Scan for the cell matching the given text and deliver its [x, y] coordinate at center. 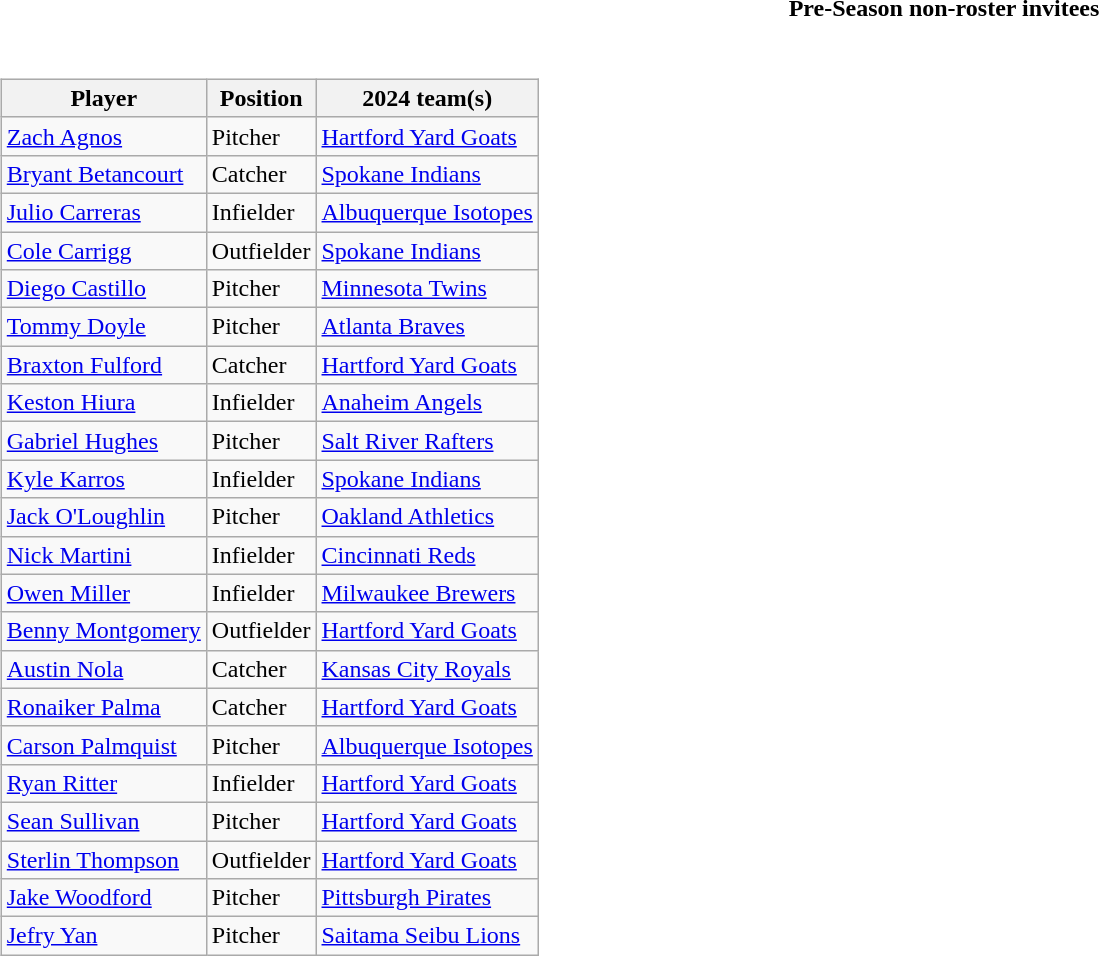
Position [261, 98]
Milwaukee Brewers [427, 593]
Atlanta Braves [427, 327]
Anaheim Angels [427, 403]
Cole Carrigg [104, 251]
Ryan Ritter [104, 783]
Kansas City Royals [427, 669]
Braxton Fulford [104, 365]
Austin Nola [104, 669]
Gabriel Hughes [104, 441]
Sterlin Thompson [104, 859]
Sean Sullivan [104, 821]
Jake Woodford [104, 898]
Bryant Betancourt [104, 174]
Saitama Seibu Lions [427, 936]
Kyle Karros [104, 479]
Jack O'Loughlin [104, 517]
Ronaiker Palma [104, 707]
Diego Castillo [104, 289]
Cincinnati Reds [427, 555]
Benny Montgomery [104, 631]
Nick Martini [104, 555]
Minnesota Twins [427, 289]
Carson Palmquist [104, 745]
Jefry Yan [104, 936]
Keston Hiura [104, 403]
Julio Carreras [104, 212]
Player [104, 98]
2024 team(s) [427, 98]
Oakland Athletics [427, 517]
Owen Miller [104, 593]
Pittsburgh Pirates [427, 898]
Salt River Rafters [427, 441]
Zach Agnos [104, 136]
Tommy Doyle [104, 327]
